Return the (X, Y) coordinate for the center point of the cell that contains the specified text.  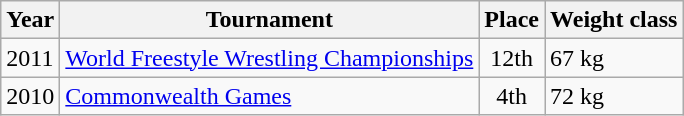
World Freestyle Wrestling Championships (270, 58)
Year (30, 20)
2011 (30, 58)
Tournament (270, 20)
72 kg (614, 96)
Weight class (614, 20)
Commonwealth Games (270, 96)
2010 (30, 96)
Place (512, 20)
12th (512, 58)
4th (512, 96)
67 kg (614, 58)
